Capture the cell that displays the provided text and extract its (X, Y) central coordinate. 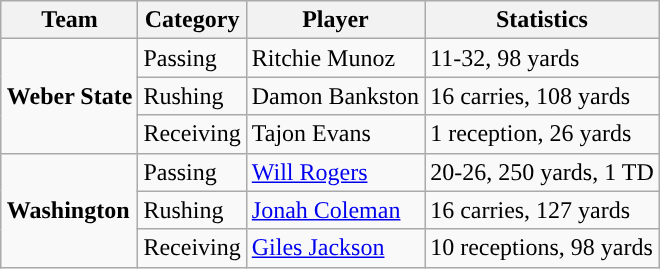
20-26, 250 yards, 1 TD (542, 172)
Statistics (542, 20)
Ritchie Munoz (335, 58)
10 receptions, 98 yards (542, 248)
11-32, 98 yards (542, 58)
Weber State (70, 96)
Washington (70, 210)
Team (70, 20)
Tajon Evans (335, 134)
16 carries, 108 yards (542, 96)
16 carries, 127 yards (542, 210)
1 reception, 26 yards (542, 134)
Will Rogers (335, 172)
Giles Jackson (335, 248)
Player (335, 20)
Damon Bankston (335, 96)
Jonah Coleman (335, 210)
Category (192, 20)
